Search for the cell housing the specified text and yield its (X, Y) center coordinate. 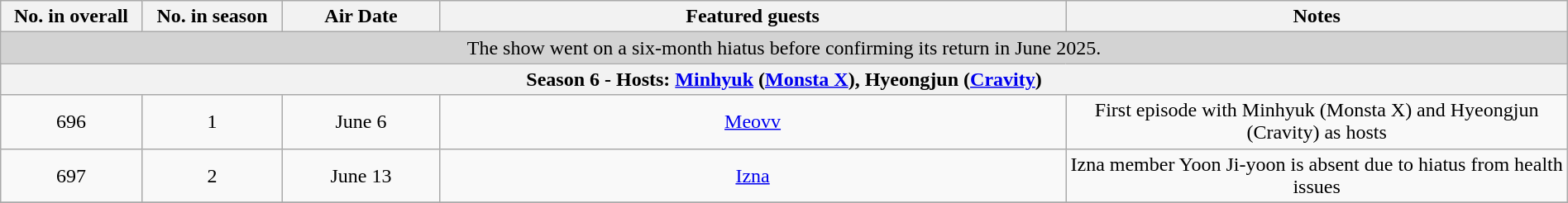
697 (71, 175)
No. in season (212, 17)
1 (212, 122)
Izna member Yoon Ji-yoon is absent due to hiatus from health issues (1317, 175)
Notes (1317, 17)
Izna (753, 175)
696 (71, 122)
First episode with Minhyuk (Monsta X) and Hyeongjun (Cravity) as hosts (1317, 122)
June 6 (361, 122)
Air Date (361, 17)
No. in overall (71, 17)
June 13 (361, 175)
Featured guests (753, 17)
The show went on a six-month hiatus before confirming its return in June 2025. (784, 48)
2 (212, 175)
Season 6 - Hosts: Minhyuk (Monsta X), Hyeongjun (Cravity) (784, 79)
Meovv (753, 122)
